For the text-containing cell, return its midpoint in (X, Y) coordinate format. 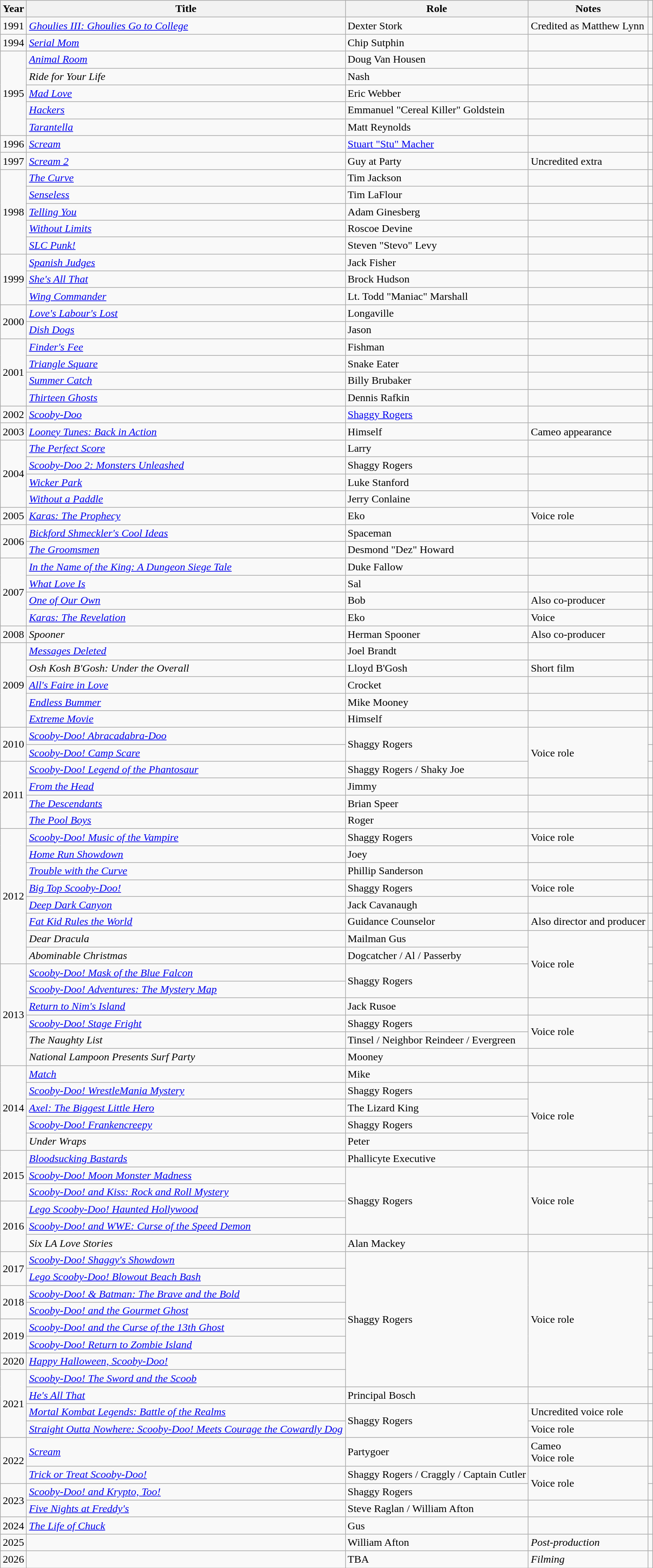
Guy at Party (437, 161)
Home Run Showdown (186, 854)
Karas: The Prophecy (186, 516)
Mortal Kombat Legends: Battle of the Realms (186, 1412)
Scooby-Doo! Return to Zombie Island (186, 1345)
Five Nights at Freddy's (186, 1508)
2009 (13, 685)
Luke Stanford (437, 482)
Serial Mom (186, 43)
1998 (13, 211)
Steven "Stevo" Levy (437, 246)
Fishman (437, 347)
Phillip Sanderson (437, 871)
Guidance Counselor (437, 922)
Mailman Gus (437, 939)
Love's Labour's Lost (186, 313)
Summer Catch (186, 381)
Scooby-Doo (186, 414)
Voice (588, 617)
Lloyd B'Gosh (437, 668)
The Lizard King (437, 1108)
CameoVoice role (588, 1452)
2004 (13, 474)
William Afton (437, 1542)
Brian Speer (437, 804)
Notes (588, 9)
Chip Sutphin (437, 43)
National Lampoon Presents Surf Party (186, 1057)
Animal Room (186, 60)
Year (13, 9)
Bob (437, 601)
Filming (588, 1559)
Trouble with the Curve (186, 871)
Ghoulies III: Ghoulies Go to College (186, 26)
Deep Dark Canyon (186, 905)
Jerry Conlaine (437, 499)
Lego Scooby-Doo! Haunted Hollywood (186, 1209)
The Pool Boys (186, 820)
Brock Hudson (437, 279)
One of Our Own (186, 601)
From the Head (186, 787)
2002 (13, 414)
Big Top Scooby-Doo! (186, 888)
Scooby-Doo! Camp Scare (186, 753)
Finder's Fee (186, 347)
2010 (13, 744)
Spooner (186, 634)
Dexter Stork (437, 26)
Desmond "Dez" Howard (437, 550)
Partygoer (437, 1452)
Shaggy Rogers / Shaky Joe (437, 770)
Joel Brandt (437, 651)
Uncredited extra (588, 161)
What Love Is (186, 584)
Mooney (437, 1057)
Jack Fisher (437, 263)
Triangle Square (186, 364)
2007 (13, 592)
Without a Paddle (186, 499)
Tarantella (186, 127)
2014 (13, 1108)
2018 (13, 1302)
Wing Commander (186, 296)
She's All That (186, 279)
The Descendants (186, 804)
Mike Mooney (437, 702)
Dennis Rafkin (437, 398)
2021 (13, 1404)
Bloodsucking Bastards (186, 1158)
Scooby-Doo! WrestleMania Mystery (186, 1091)
2006 (13, 541)
Scooby-Doo! and WWE: Curse of the Speed Demon (186, 1226)
The Naughty List (186, 1040)
2026 (13, 1559)
2008 (13, 634)
2025 (13, 1542)
Spaceman (437, 533)
2024 (13, 1525)
2011 (13, 795)
Happy Halloween, Scooby-Doo! (186, 1361)
Sal (437, 584)
2017 (13, 1268)
2000 (13, 322)
Billy Brubaker (437, 381)
Looney Tunes: Back in Action (186, 431)
1997 (13, 161)
SLC Punk! (186, 246)
2022 (13, 1461)
Role (437, 9)
Mike (437, 1074)
Adam Ginesberg (437, 212)
Mad Love (186, 93)
Scooby-Doo! Moon Monster Madness (186, 1175)
Doug Van Housen (437, 60)
Jack Cavanaugh (437, 905)
The Curve (186, 178)
Snake Eater (437, 364)
Scooby-Doo! Adventures: The Mystery Map (186, 989)
Senseless (186, 195)
Trick or Treat Scooby-Doo! (186, 1475)
Six LA Love Stories (186, 1243)
Extreme Movie (186, 719)
Cameo appearance (588, 431)
The Life of Chuck (186, 1525)
Scooby-Doo! The Sword and the Scoob (186, 1378)
TBA (437, 1559)
2012 (13, 896)
2020 (13, 1361)
Under Wraps (186, 1142)
2016 (13, 1226)
Telling You (186, 212)
Bickford Shmeckler's Cool Ideas (186, 533)
He's All That (186, 1395)
Scooby-Doo! and the Gourmet Ghost (186, 1311)
Short film (588, 668)
Thirteen Ghosts (186, 398)
Larry (437, 448)
Scooby-Doo! and the Curse of the 13th Ghost (186, 1328)
Scooby-Doo! Abracadabra-Doo (186, 736)
Wicker Park (186, 482)
All's Faire in Love (186, 685)
Jimmy (437, 787)
Spanish Judges (186, 263)
Matt Reynolds (437, 127)
Scream 2 (186, 161)
1991 (13, 26)
2005 (13, 516)
Scooby-Doo! and Kiss: Rock and Roll Mystery (186, 1192)
Endless Bummer (186, 702)
Lt. Todd "Maniac" Marshall (437, 296)
2023 (13, 1500)
2001 (13, 372)
Scooby-Doo! Legend of the Phantosaur (186, 770)
Jason (437, 330)
Without Limits (186, 229)
Title (186, 9)
Dogcatcher / Al / Passerby (437, 955)
Tinsel / Neighbor Reindeer / Evergreen (437, 1040)
Scooby-Doo! Mask of the Blue Falcon (186, 972)
1995 (13, 93)
Scooby-Doo! Stage Fright (186, 1023)
Credited as Matthew Lynn (588, 26)
Abominable Christmas (186, 955)
Hackers (186, 110)
Peter (437, 1142)
1996 (13, 144)
Shaggy Rogers / Craggly / Captain Cutler (437, 1475)
Duke Fallow (437, 567)
Eric Webber (437, 93)
Osh Kosh B'Gosh: Under the Overall (186, 668)
2003 (13, 431)
Stuart "Stu" Macher (437, 144)
Match (186, 1074)
Return to Nim's Island (186, 1006)
Lego Scooby-Doo! Blowout Beach Bash (186, 1277)
Roger (437, 820)
Emmanuel "Cereal Killer" Goldstein (437, 110)
Tim LaFlour (437, 195)
1994 (13, 43)
Fat Kid Rules the World (186, 922)
In the Name of the King: A Dungeon Siege Tale (186, 567)
The Groomsmen (186, 550)
Scooby-Doo 2: Monsters Unleashed (186, 465)
Longaville (437, 313)
Crocket (437, 685)
Scooby-Doo! Frankencreepy (186, 1125)
Joey (437, 854)
Phallicyte Executive (437, 1158)
Also director and producer (588, 922)
Messages Deleted (186, 651)
Axel: The Biggest Little Hero (186, 1108)
Scooby-Doo! Shaggy's Showdown (186, 1260)
Ride for Your Life (186, 76)
The Perfect Score (186, 448)
Karas: The Revelation (186, 617)
Tim Jackson (437, 178)
2019 (13, 1336)
1999 (13, 279)
Scooby-Doo! & Batman: The Brave and the Bold (186, 1294)
Herman Spooner (437, 634)
Jack Rusoe (437, 1006)
Dear Dracula (186, 939)
Roscoe Devine (437, 229)
Nash (437, 76)
Dish Dogs (186, 330)
Gus (437, 1525)
Scooby-Doo! and Krypto, Too! (186, 1492)
Principal Bosch (437, 1395)
Steve Raglan / William Afton (437, 1508)
Scooby-Doo! Music of the Vampire (186, 837)
2013 (13, 1015)
Straight Outta Nowhere: Scooby-Doo! Meets Courage the Cowardly Dog (186, 1429)
2015 (13, 1175)
Uncredited voice role (588, 1412)
Post-production (588, 1542)
Alan Mackey (437, 1243)
